Search for the cell housing the specified text and yield its (X, Y) center coordinate. 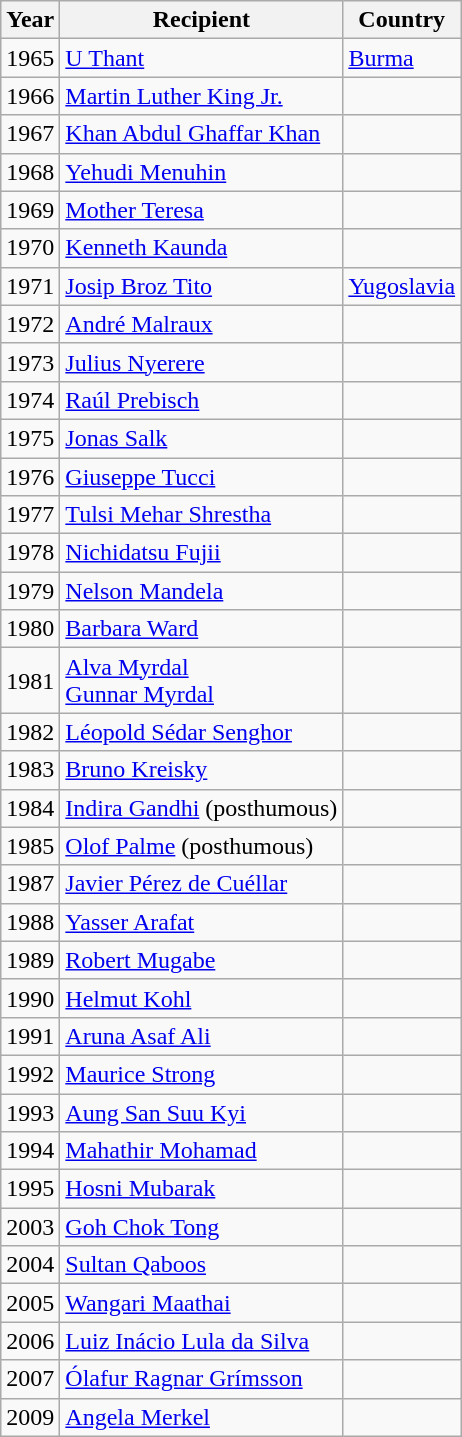
1980 (30, 629)
Giuseppe Tucci (202, 477)
Luiz Inácio Lula da Silva (202, 1341)
Burma (402, 58)
1992 (30, 1074)
1979 (30, 591)
1967 (30, 134)
2006 (30, 1341)
Sultan Qaboos (202, 1265)
1965 (30, 58)
Julius Nyerere (202, 362)
1975 (30, 438)
1985 (30, 846)
1970 (30, 248)
1983 (30, 770)
Helmut Kohl (202, 998)
2007 (30, 1379)
Alva Myrdal Gunnar Myrdal (202, 680)
Martin Luther King Jr. (202, 96)
1991 (30, 1036)
Recipient (202, 20)
Indira Gandhi (posthumous) (202, 808)
Nelson Mandela (202, 591)
1974 (30, 400)
Jonas Salk (202, 438)
1993 (30, 1113)
1977 (30, 515)
1987 (30, 884)
Léopold Sédar Senghor (202, 732)
Kenneth Kaunda (202, 248)
Yugoslavia (402, 286)
1969 (30, 210)
Hosni Mubarak (202, 1189)
Robert Mugabe (202, 960)
2003 (30, 1227)
Year (30, 20)
Ólafur Ragnar Grímsson (202, 1379)
Javier Pérez de Cuéllar (202, 884)
1988 (30, 922)
2005 (30, 1303)
Aung San Suu Kyi (202, 1113)
Josip Broz Tito (202, 286)
1989 (30, 960)
André Malraux (202, 324)
1995 (30, 1189)
Aruna Asaf Ali (202, 1036)
1990 (30, 998)
Angela Merkel (202, 1417)
Mother Teresa (202, 210)
Mahathir Mohamad (202, 1151)
Yasser Arafat (202, 922)
Olof Palme (posthumous) (202, 846)
Barbara Ward (202, 629)
Tulsi Mehar Shrestha (202, 515)
1984 (30, 808)
1994 (30, 1151)
1971 (30, 286)
U Thant (202, 58)
Bruno Kreisky (202, 770)
Yehudi Menuhin (202, 172)
Nichidatsu Fujii (202, 553)
1978 (30, 553)
Maurice Strong (202, 1074)
Country (402, 20)
Khan Abdul Ghaffar Khan (202, 134)
1981 (30, 680)
1968 (30, 172)
2009 (30, 1417)
1976 (30, 477)
2004 (30, 1265)
Wangari Maathai (202, 1303)
Goh Chok Tong (202, 1227)
1982 (30, 732)
1966 (30, 96)
Raúl Prebisch (202, 400)
1972 (30, 324)
1973 (30, 362)
